Provide the (X, Y) coordinate of the cell's center where the given text is located.  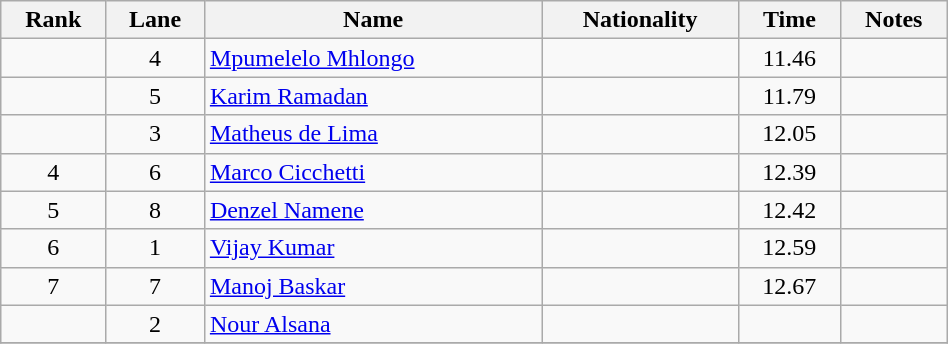
12.05 (789, 134)
Lane (156, 20)
8 (156, 210)
Time (789, 20)
Marco Cicchetti (372, 172)
12.42 (789, 210)
Nationality (640, 20)
11.79 (789, 96)
Vijay Kumar (372, 248)
Manoj Baskar (372, 286)
Karim Ramadan (372, 96)
12.39 (789, 172)
12.67 (789, 286)
Denzel Namene (372, 210)
3 (156, 134)
Notes (894, 20)
12.59 (789, 248)
Rank (54, 20)
2 (156, 324)
1 (156, 248)
Matheus de Lima (372, 134)
Nour Alsana (372, 324)
Mpumelelo Mhlongo (372, 58)
11.46 (789, 58)
Name (372, 20)
